From the cell containing the given text, extract its center point as (X, Y) coordinate. 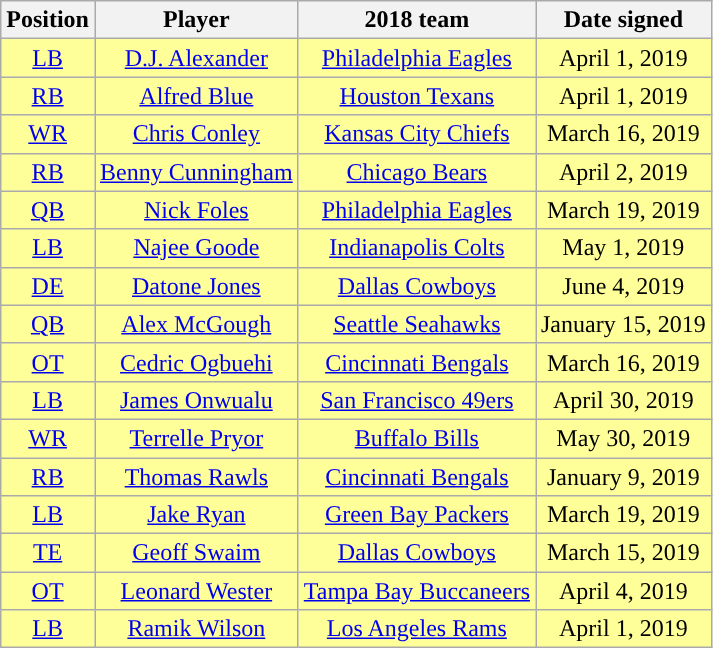
Los Angeles Rams (416, 629)
Player (196, 20)
DE (48, 286)
Nick Foles (196, 210)
April 2, 2019 (624, 172)
Buffalo Bills (416, 438)
June 4, 2019 (624, 286)
D.J. Alexander (196, 58)
January 15, 2019 (624, 324)
Chicago Bears (416, 172)
James Onwualu (196, 400)
Kansas City Chiefs (416, 134)
Jake Ryan (196, 515)
Green Bay Packers (416, 515)
Najee Goode (196, 248)
Terrelle Pryor (196, 438)
April 4, 2019 (624, 591)
TE (48, 553)
Tampa Bay Buccaneers (416, 591)
Geoff Swaim (196, 553)
Seattle Seahawks (416, 324)
Thomas Rawls (196, 477)
Alex McGough (196, 324)
Leonard Wester (196, 591)
Position (48, 20)
March 15, 2019 (624, 553)
Houston Texans (416, 96)
January 9, 2019 (624, 477)
Alfred Blue (196, 96)
April 30, 2019 (624, 400)
Ramik Wilson (196, 629)
May 30, 2019 (624, 438)
Datone Jones (196, 286)
May 1, 2019 (624, 248)
Date signed (624, 20)
Indianapolis Colts (416, 248)
Cedric Ogbuehi (196, 362)
Chris Conley (196, 134)
Benny Cunningham (196, 172)
San Francisco 49ers (416, 400)
2018 team (416, 20)
